Extract the (x, y) coordinate from the center of the cell holding the provided text.  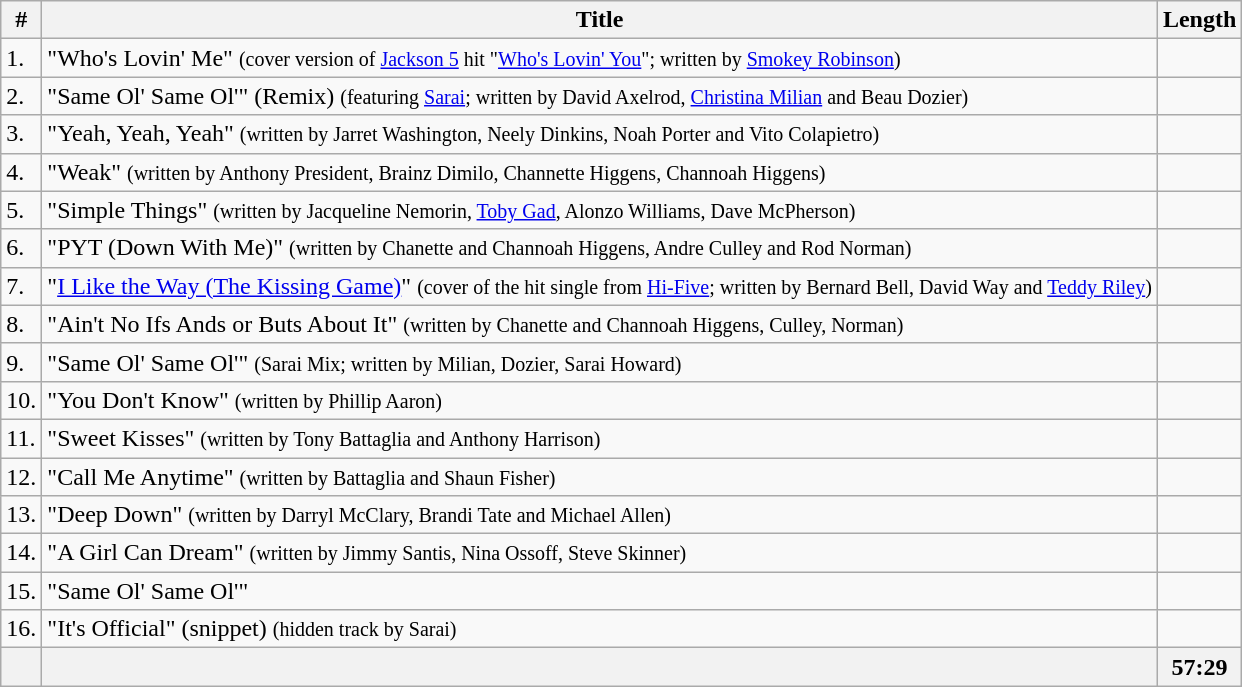
"Sweet Kisses" (written by Tony Battaglia and Anthony Harrison) (600, 438)
"I Like the Way (The Kissing Game)" (cover of the hit single from Hi-Five; written by Bernard Bell, David Way and Teddy Riley) (600, 286)
11. (22, 438)
"A Girl Can Dream" (written by Jimmy Santis, Nina Ossoff, Steve Skinner) (600, 553)
5. (22, 210)
"Call Me Anytime" (written by Battaglia and Shaun Fisher) (600, 477)
"It's Official" (snippet) (hidden track by Sarai) (600, 629)
9. (22, 362)
12. (22, 477)
8. (22, 324)
1. (22, 58)
16. (22, 629)
"Same Ol' Same Ol'" (Sarai Mix; written by Milian, Dozier, Sarai Howard) (600, 362)
# (22, 20)
"Ain't No Ifs Ands or Buts About It" (written by Chanette and Channoah Higgens, Culley, Norman) (600, 324)
"Same Ol' Same Ol'" (600, 591)
57:29 (1199, 667)
"Who's Lovin' Me" (cover version of Jackson 5 hit "Who's Lovin' You"; written by Smokey Robinson) (600, 58)
"Weak" (written by Anthony President, Brainz Dimilo, Channette Higgens, Channoah Higgens) (600, 172)
"Same Ol' Same Ol'" (Remix) (featuring Sarai; written by David Axelrod, Christina Milian and Beau Dozier) (600, 96)
2. (22, 96)
"You Don't Know" (written by Phillip Aaron) (600, 400)
Length (1199, 20)
10. (22, 400)
"Simple Things" (written by Jacqueline Nemorin, Toby Gad, Alonzo Williams, Dave McPherson) (600, 210)
7. (22, 286)
3. (22, 134)
6. (22, 248)
Title (600, 20)
"PYT (Down With Me)" (written by Chanette and Channoah Higgens, Andre Culley and Rod Norman) (600, 248)
13. (22, 515)
14. (22, 553)
"Yeah, Yeah, Yeah" (written by Jarret Washington, Neely Dinkins, Noah Porter and Vito Colapietro) (600, 134)
"Deep Down" (written by Darryl McClary, Brandi Tate and Michael Allen) (600, 515)
15. (22, 591)
4. (22, 172)
